Scan for the cell matching the given text and deliver its [X, Y] coordinate at center. 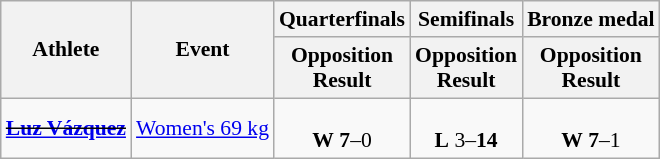
Quarterfinals [342, 19]
Athlete [66, 50]
Semifinals [466, 19]
Bronze medal [590, 19]
W 7–1 [590, 128]
W 7–0 [342, 128]
Women's 69 kg [202, 128]
Event [202, 50]
Luz Vázquez [66, 128]
L 3–14 [466, 128]
